Extract the [X, Y] coordinate from the center of the cell holding the provided text.  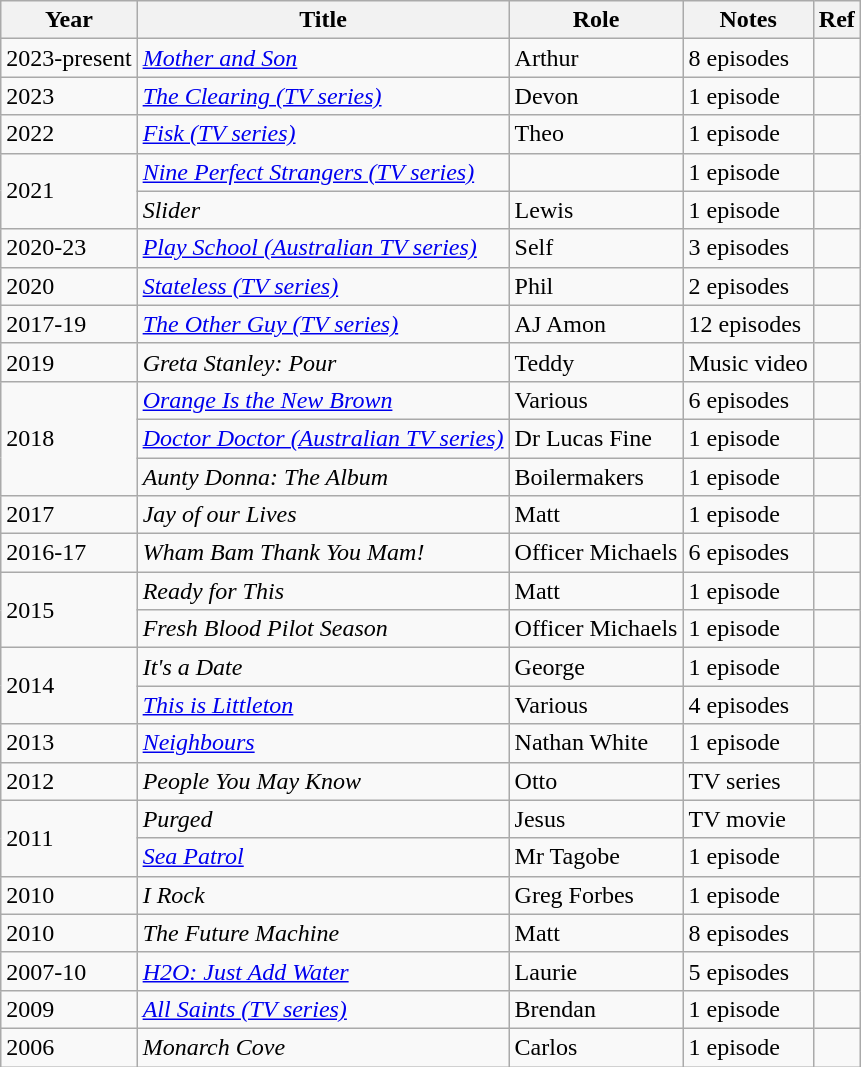
Title [323, 20]
Laurie [596, 971]
Mother and Son [323, 58]
2023-present [69, 58]
Role [596, 20]
2013 [69, 743]
2021 [69, 191]
AJ Amon [596, 324]
Fisk (TV series) [323, 134]
It's a Date [323, 667]
2007-10 [69, 971]
Greg Forbes [596, 895]
Wham Bam Thank You Mam! [323, 553]
Greta Stanley: Pour [323, 362]
2023 [69, 96]
The Future Machine [323, 933]
2019 [69, 362]
2011 [69, 838]
2015 [69, 610]
Stateless (TV series) [323, 286]
Nine Perfect Strangers (TV series) [323, 172]
2006 [69, 1047]
2009 [69, 1009]
Year [69, 20]
TV movie [748, 819]
2016-17 [69, 553]
Fresh Blood Pilot Season [323, 629]
Phil [596, 286]
12 episodes [748, 324]
Neighbours [323, 743]
Nathan White [596, 743]
Theo [596, 134]
Arthur [596, 58]
3 episodes [748, 248]
Purged [323, 819]
4 episodes [748, 705]
Slider [323, 210]
H2O: Just Add Water [323, 971]
Sea Patrol [323, 857]
Otto [596, 781]
2022 [69, 134]
Teddy [596, 362]
George [596, 667]
Jay of our Lives [323, 515]
Music video [748, 362]
2012 [69, 781]
2017-19 [69, 324]
2020 [69, 286]
Devon [596, 96]
People You May Know [323, 781]
Monarch Cove [323, 1047]
The Clearing (TV series) [323, 96]
Brendan [596, 1009]
TV series [748, 781]
Lewis [596, 210]
Mr Tagobe [596, 857]
Play School (Australian TV series) [323, 248]
2014 [69, 686]
The Other Guy (TV series) [323, 324]
Ref [836, 20]
Notes [748, 20]
Ready for This [323, 591]
Carlos [596, 1047]
Boilermakers [596, 477]
5 episodes [748, 971]
Jesus [596, 819]
2020-23 [69, 248]
Aunty Donna: The Album [323, 477]
This is Littleton [323, 705]
I Rock [323, 895]
Doctor Doctor (Australian TV series) [323, 438]
Orange Is the New Brown [323, 400]
Self [596, 248]
2018 [69, 438]
Dr Lucas Fine [596, 438]
2017 [69, 515]
All Saints (TV series) [323, 1009]
2 episodes [748, 286]
